Determine the [x, y] coordinate at the center of the cell enclosing the given text.  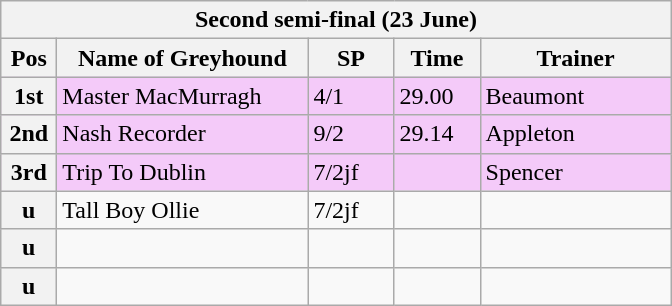
29.14 [437, 134]
1st [29, 96]
Name of Greyhound [182, 58]
Trip To Dublin [182, 172]
Tall Boy Ollie [182, 210]
4/1 [351, 96]
3rd [29, 172]
Trainer [576, 58]
Master MacMurragh [182, 96]
Second semi-final (23 June) [336, 20]
9/2 [351, 134]
Time [437, 58]
29.00 [437, 96]
Beaumont [576, 96]
SP [351, 58]
2nd [29, 134]
Appleton [576, 134]
Pos [29, 58]
Spencer [576, 172]
Nash Recorder [182, 134]
